Return (x, y) of the center of cell containing provided text 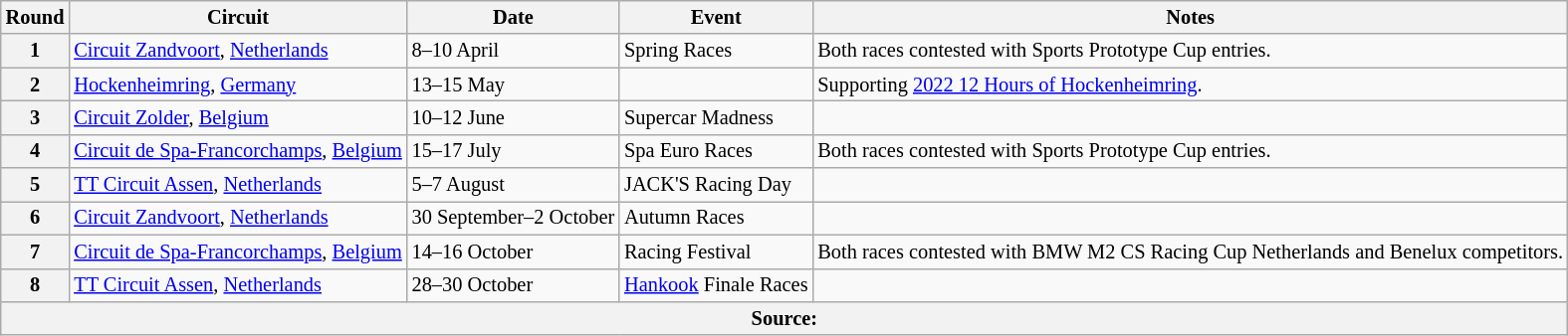
4 (36, 151)
1 (36, 51)
Hockenheimring, Germany (237, 84)
Spa Euro Races (716, 151)
8 (36, 285)
2 (36, 84)
Round (36, 17)
Notes (1191, 17)
Source: (784, 318)
Hankook Finale Races (716, 285)
6 (36, 218)
Circuit Zolder, Belgium (237, 117)
10–12 June (514, 117)
28–30 October (514, 285)
3 (36, 117)
Spring Races (716, 51)
7 (36, 252)
Supercar Madness (716, 117)
Racing Festival (716, 252)
Supporting 2022 12 Hours of Hockenheimring. (1191, 84)
15–17 July (514, 151)
Circuit (237, 17)
JACK'S Racing Day (716, 185)
30 September–2 October (514, 218)
14–16 October (514, 252)
8–10 April (514, 51)
Both races contested with BMW M2 CS Racing Cup Netherlands and Benelux competitors. (1191, 252)
Date (514, 17)
Event (716, 17)
5–7 August (514, 185)
13–15 May (514, 84)
5 (36, 185)
Autumn Races (716, 218)
